Return the (x, y) coordinate for the center point of the cell that contains the specified text.  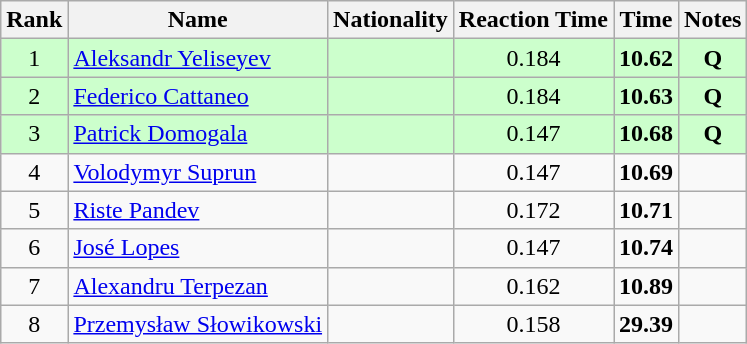
Riste Pandev (198, 210)
3 (34, 134)
Przemysław Słowikowski (198, 324)
1 (34, 58)
10.69 (646, 172)
10.74 (646, 248)
10.68 (646, 134)
Aleksandr Yeliseyev (198, 58)
2 (34, 96)
8 (34, 324)
Federico Cattaneo (198, 96)
6 (34, 248)
10.63 (646, 96)
Notes (713, 20)
7 (34, 286)
29.39 (646, 324)
10.89 (646, 286)
Patrick Domogala (198, 134)
Nationality (391, 20)
Alexandru Terpezan (198, 286)
Volodymyr Suprun (198, 172)
10.71 (646, 210)
0.172 (533, 210)
Reaction Time (533, 20)
0.158 (533, 324)
Time (646, 20)
Rank (34, 20)
0.162 (533, 286)
4 (34, 172)
5 (34, 210)
10.62 (646, 58)
José Lopes (198, 248)
Name (198, 20)
